Capture the cell that displays the provided text and extract its [X, Y] central coordinate. 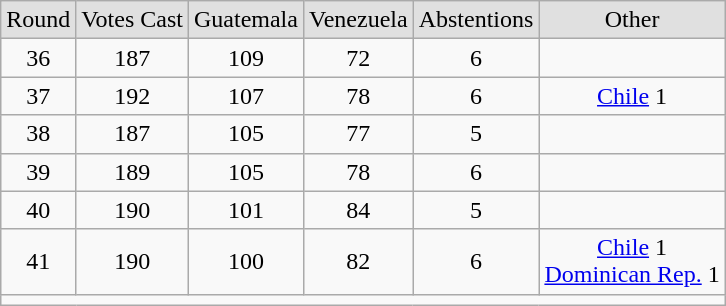
192 [132, 96]
39 [38, 172]
77 [358, 134]
40 [38, 210]
Venezuela [358, 20]
Guatemala [246, 20]
109 [246, 58]
Round [38, 20]
Votes Cast [132, 20]
41 [38, 262]
37 [38, 96]
189 [132, 172]
Chile 1Dominican Rep. 1 [632, 262]
84 [358, 210]
Chile 1 [632, 96]
38 [38, 134]
100 [246, 262]
107 [246, 96]
36 [38, 58]
Other [632, 20]
82 [358, 262]
72 [358, 58]
101 [246, 210]
Abstentions [476, 20]
